Extract the [x, y] coordinate from the center of the cell holding the provided text.  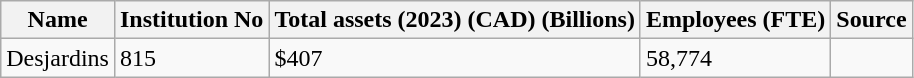
Employees (FTE) [735, 20]
Name [58, 20]
Source [872, 20]
58,774 [735, 58]
815 [191, 58]
Desjardins [58, 58]
Total assets (2023) (CAD) (Billions) [455, 20]
Institution No [191, 20]
$407 [455, 58]
